For the text-containing cell, return its midpoint in [x, y] coordinate format. 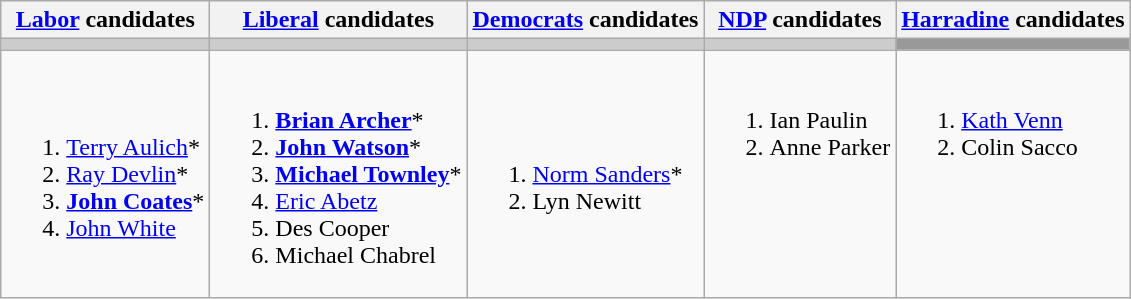
Democrats candidates [586, 20]
NDP candidates [800, 20]
Kath VennColin Sacco [1013, 174]
Brian Archer*John Watson*Michael Townley*Eric AbetzDes CooperMichael Chabrel [338, 174]
Liberal candidates [338, 20]
Norm Sanders*Lyn Newitt [586, 174]
Harradine candidates [1013, 20]
Ian PaulinAnne Parker [800, 174]
Terry Aulich*Ray Devlin*John Coates*John White [106, 174]
Labor candidates [106, 20]
